Provide the (x, y) coordinate of the cell's center where the given text is located.  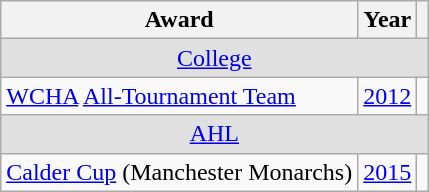
Award (180, 20)
WCHA All-Tournament Team (180, 96)
AHL (214, 134)
Calder Cup (Manchester Monarchs) (180, 172)
Year (388, 20)
2015 (388, 172)
2012 (388, 96)
College (214, 58)
